Return (x, y) of the center of cell containing provided text 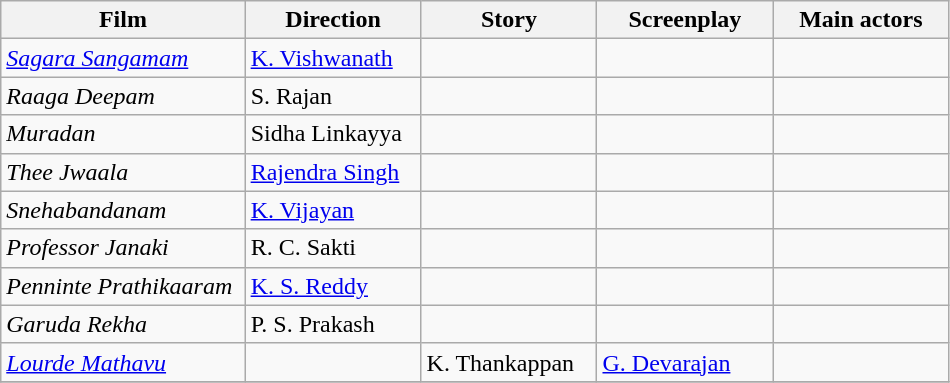
Direction (333, 20)
Sagara Sangamam (123, 58)
P. S. Prakash (333, 324)
Thee Jwaala (123, 172)
Snehabandanam (123, 210)
K. Thankappan (509, 362)
Sidha Linkayya (333, 134)
Screenplay (685, 20)
Garuda Rekha (123, 324)
G. Devarajan (685, 362)
Story (509, 20)
K. Vishwanath (333, 58)
Professor Janaki (123, 248)
K. Vijayan (333, 210)
Muradan (123, 134)
Rajendra Singh (333, 172)
Film (123, 20)
Raaga Deepam (123, 96)
S. Rajan (333, 96)
Main actors (861, 20)
R. C. Sakti (333, 248)
Penninte Prathikaaram (123, 286)
K. S. Reddy (333, 286)
Lourde Mathavu (123, 362)
